Return [X, Y] of the center of cell containing provided text 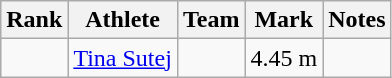
Tina Sutej [123, 58]
Mark [284, 20]
4.45 m [284, 58]
Rank [34, 20]
Notes [357, 20]
Team [211, 20]
Athlete [123, 20]
